Pinpoint the cell where the given text exists, returning its (x, y) midpoint coordinate. 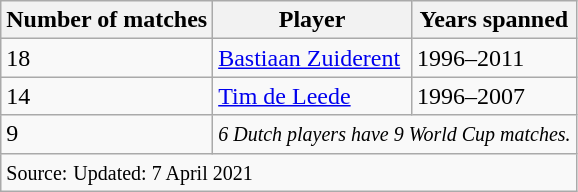
1996–2011 (494, 58)
Tim de Leede (312, 96)
Years spanned (494, 20)
14 (107, 96)
Player (312, 20)
1996–2007 (494, 96)
6 Dutch players have 9 World Cup matches. (394, 134)
9 (107, 134)
Bastiaan Zuiderent (312, 58)
Number of matches (107, 20)
Source: Updated: 7 April 2021 (288, 172)
18 (107, 58)
